Pinpoint the cell where the given text exists, returning its [X, Y] midpoint coordinate. 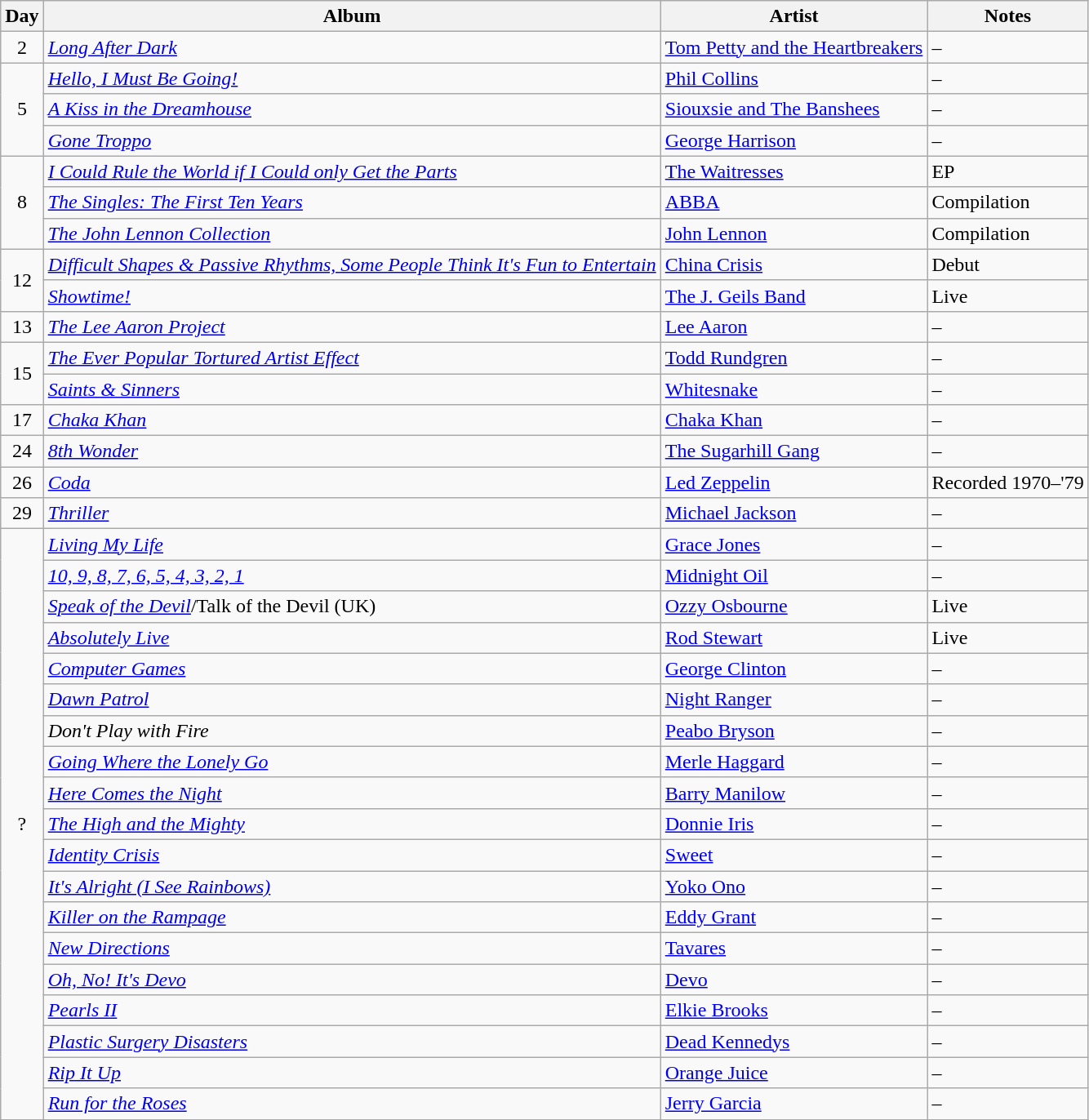
Absolutely Live [352, 638]
Orange Juice [793, 1073]
24 [22, 451]
Saints & Sinners [352, 389]
Grace Jones [793, 544]
Phil Collins [793, 78]
Dawn Patrol [352, 700]
A Kiss in the Dreamhouse [352, 109]
The Waitresses [793, 171]
Eddy Grant [793, 918]
I Could Rule the World if I Could only Get the Parts [352, 171]
Oh, No! It's Devo [352, 980]
Plastic Surgery Disasters [352, 1042]
Album [352, 16]
Night Ranger [793, 700]
Hello, I Must Be Going! [352, 78]
Whitesnake [793, 389]
? [22, 824]
Todd Rundgren [793, 358]
Difficult Shapes & Passive Rhythms, Some People Think It's Fun to Entertain [352, 264]
Peabo Bryson [793, 731]
The Ever Popular Tortured Artist Effect [352, 358]
The Sugarhill Gang [793, 451]
China Crisis [793, 264]
Elkie Brooks [793, 1011]
Day [22, 16]
Yoko Ono [793, 886]
Siouxsie and The Banshees [793, 109]
Barry Manilow [793, 793]
The John Lennon Collection [352, 233]
5 [22, 109]
The Lee Aaron Project [352, 327]
Michael Jackson [793, 513]
Recorded 1970–'79 [1007, 482]
26 [22, 482]
Jerry Garcia [793, 1104]
Long After Dark [352, 47]
2 [22, 47]
Ozzy Osbourne [793, 607]
EP [1007, 171]
Tavares [793, 949]
New Directions [352, 949]
Here Comes the Night [352, 793]
17 [22, 420]
Gone Troppo [352, 140]
15 [22, 373]
Coda [352, 482]
Showtime! [352, 296]
George Harrison [793, 140]
It's Alright (I See Rainbows) [352, 886]
The Singles: The First Ten Years [352, 202]
Identity Crisis [352, 855]
Dead Kennedys [793, 1042]
12 [22, 280]
Donnie Iris [793, 824]
Devo [793, 980]
Tom Petty and the Heartbreakers [793, 47]
8th Wonder [352, 451]
Sweet [793, 855]
ABBA [793, 202]
13 [22, 327]
Computer Games [352, 669]
The J. Geils Band [793, 296]
10, 9, 8, 7, 6, 5, 4, 3, 2, 1 [352, 576]
The High and the Mighty [352, 824]
Don't Play with Fire [352, 731]
Midnight Oil [793, 576]
Living My Life [352, 544]
Thriller [352, 513]
Debut [1007, 264]
Rod Stewart [793, 638]
Run for the Roses [352, 1104]
John Lennon [793, 233]
Lee Aaron [793, 327]
Notes [1007, 16]
Speak of the Devil/Talk of the Devil (UK) [352, 607]
29 [22, 513]
Going Where the Lonely Go [352, 762]
George Clinton [793, 669]
Artist [793, 16]
Rip It Up [352, 1073]
Killer on the Rampage [352, 918]
Led Zeppelin [793, 482]
8 [22, 202]
Pearls II [352, 1011]
Merle Haggard [793, 762]
